Determine the (x, y) coordinate at the center of the cell enclosing the given text.  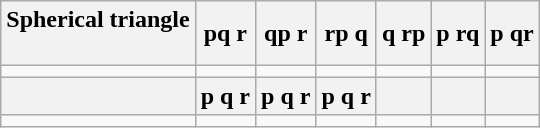
q rp (403, 34)
pq r (225, 34)
Spherical triangle (98, 34)
rp q (346, 34)
p rq (458, 34)
p qr (512, 34)
qp r (286, 34)
